Detect which cell encompasses the target text, then output its [X, Y] center coordinate. 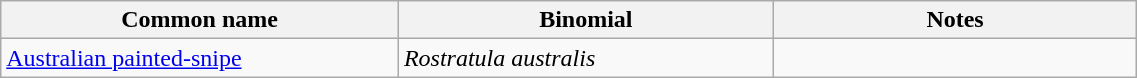
Common name [200, 20]
Australian painted-snipe [200, 58]
Binomial [586, 20]
Rostratula australis [586, 58]
Notes [955, 20]
